Return [x, y] of the center of cell containing provided text 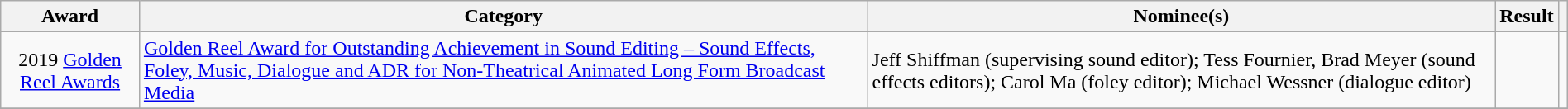
2019 Golden Reel Awards [70, 70]
Result [1527, 17]
Category [503, 17]
Nominee(s) [1181, 17]
Award [70, 17]
